Identify which cell holds the provided text, then report its (X, Y) central coordinate. 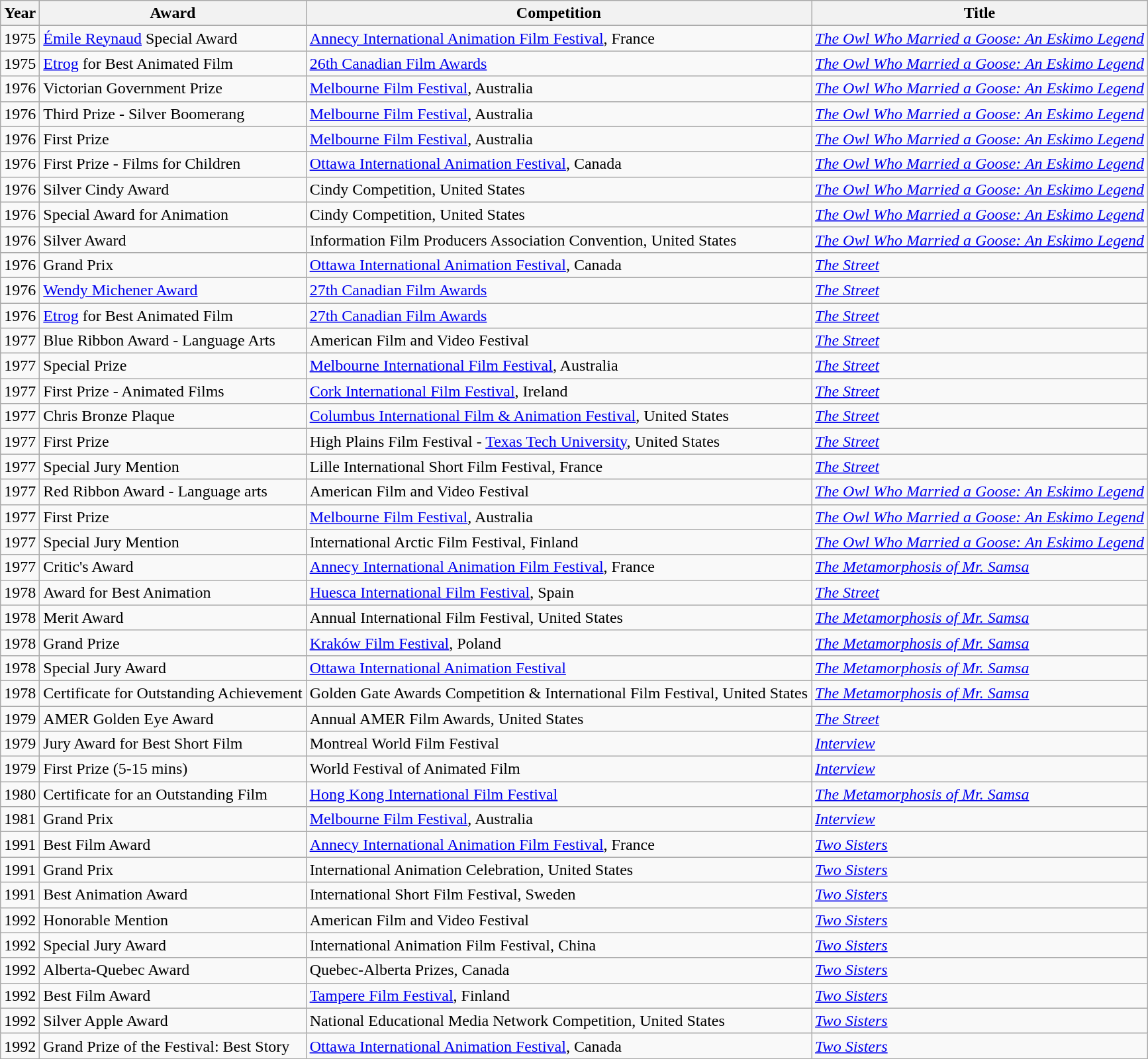
Certificate for Outstanding Achievement (173, 693)
Third Prize - Silver Boomerang (173, 114)
Victorian Government Prize (173, 89)
Annual AMER Film Awards, United States (559, 718)
Competition (559, 13)
Honorable Mention (173, 920)
International Animation Film Festival, China (559, 945)
26th Canadian Film Awards (559, 64)
First Prize - Animated Films (173, 391)
Grand Prize (173, 643)
Grand Prize of the Festival: Best Story (173, 1046)
Special Prize (173, 366)
1981 (20, 819)
Cork International Film Festival, Ireland (559, 391)
First Prize - Films for Children (173, 164)
Montreal World Film Festival (559, 744)
Hong Kong International Film Festival (559, 794)
Columbus International Film & Animation Festival, United States (559, 416)
Year (20, 13)
Annual International Film Festival, United States (559, 618)
International Animation Celebration, United States (559, 870)
Wendy Michener Award (173, 290)
Huesca International Film Festival, Spain (559, 592)
Award for Best Animation (173, 592)
Best Animation Award (173, 895)
Certificate for an Outstanding Film (173, 794)
High Plains Film Festival - Texas Tech University, United States (559, 441)
Silver Award (173, 240)
Title (980, 13)
Silver Cindy Award (173, 189)
Information Film Producers Association Convention, United States (559, 240)
Jury Award for Best Short Film (173, 744)
Tampere Film Festival, Finland (559, 995)
Blue Ribbon Award - Language Arts (173, 341)
World Festival of Animated Film (559, 769)
Red Ribbon Award - Language arts (173, 492)
Quebec-Alberta Prizes, Canada (559, 970)
First Prize (5-15 mins) (173, 769)
Special Award for Animation (173, 214)
Lille International Short Film Festival, France (559, 467)
AMER Golden Eye Award (173, 718)
Chris Bronze Plaque (173, 416)
International Arctic Film Festival, Finland (559, 542)
1980 (20, 794)
Merit Award (173, 618)
Melbourne International Film Festival, Australia (559, 366)
Silver Apple Award (173, 1021)
Award (173, 13)
Ottawa International Animation Festival (559, 668)
Critic's Award (173, 567)
Émile Reynaud Special Award (173, 38)
Alberta-Quebec Award (173, 970)
National Educational Media Network Competition, United States (559, 1021)
International Short Film Festival, Sweden (559, 895)
Kraków Film Festival, Poland (559, 643)
Golden Gate Awards Competition & International Film Festival, United States (559, 693)
